Detect which cell encompasses the target text, then output its (x, y) center coordinate. 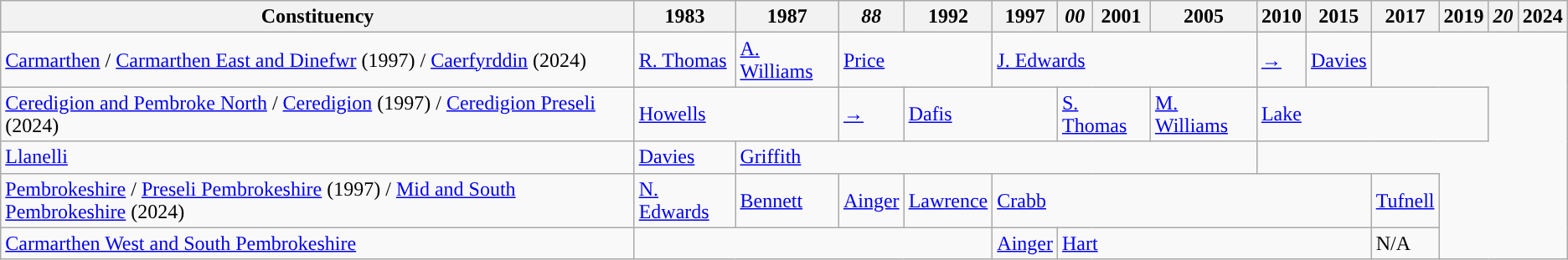
Lawrence (948, 201)
2024 (1543, 17)
Price (915, 60)
1992 (948, 17)
88 (871, 17)
Llanelli (317, 157)
20 (1503, 17)
A. Williams (787, 60)
Griffith (996, 157)
2019 (1464, 17)
2017 (1406, 17)
Carmarthen West and South Pembrokeshire (317, 243)
Howells (736, 114)
2005 (1203, 17)
2001 (1122, 17)
N/A (1406, 243)
S. Thomas (1104, 114)
Bennett (787, 201)
2015 (1338, 17)
J. Edwards (1125, 60)
Pembrokeshire / Preseli Pembrokeshire (1997) / Mid and South Pembrokeshire (2024) (317, 201)
Tufnell (1406, 201)
Lake (1372, 114)
M. Williams (1203, 114)
00 (1074, 17)
R. Thomas (685, 60)
1987 (787, 17)
1997 (1025, 17)
1983 (685, 17)
Carmarthen / Carmarthen East and Dinefwr (1997) / Caerfyrddin (2024) (317, 60)
N. Edwards (685, 201)
2010 (1282, 17)
Crabb (1182, 201)
Constituency (317, 17)
Dafis (980, 114)
Ceredigion and Pembroke North / Ceredigion (1997) / Ceredigion Preseli (2024) (317, 114)
Hart (1215, 243)
